Detect which cell encompasses the target text, then output its (X, Y) center coordinate. 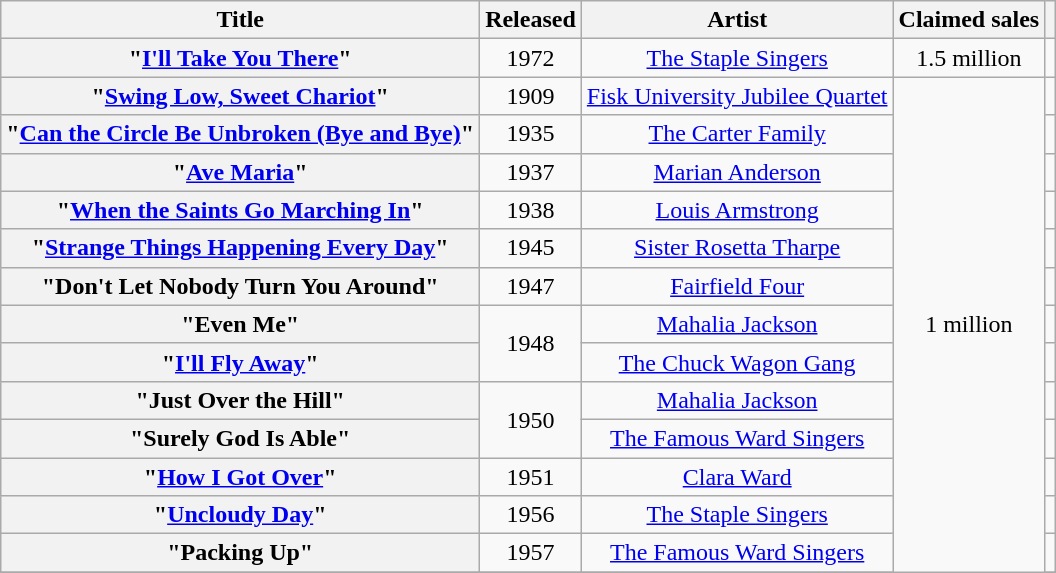
"Strange Things Happening Every Day" (240, 248)
Artist (737, 20)
Marian Anderson (737, 172)
"How I Got Over" (240, 477)
Fisk University Jubilee Quartet (737, 96)
Clara Ward (737, 477)
1937 (531, 172)
1 million (969, 324)
"Even Me" (240, 324)
"Ave Maria" (240, 172)
1945 (531, 248)
Title (240, 20)
1951 (531, 477)
1956 (531, 515)
1948 (531, 343)
The Chuck Wagon Gang (737, 362)
1957 (531, 553)
1.5 million (969, 58)
"Can the Circle Be Unbroken (Bye and Bye)" (240, 134)
1938 (531, 210)
1950 (531, 419)
Sister Rosetta Tharpe (737, 248)
"Uncloudy Day" (240, 515)
"Surely God Is Able" (240, 438)
"I'll Take You There" (240, 58)
1909 (531, 96)
Claimed sales (969, 20)
Louis Armstrong (737, 210)
"Just Over the Hill" (240, 400)
The Carter Family (737, 134)
Released (531, 20)
Fairfield Four (737, 286)
"Don't Let Nobody Turn You Around" (240, 286)
1935 (531, 134)
1972 (531, 58)
"When the Saints Go Marching In" (240, 210)
"I'll Fly Away" (240, 362)
"Packing Up" (240, 553)
"Swing Low, Sweet Chariot" (240, 96)
1947 (531, 286)
